Return the (x, y) coordinate for the center point of the cell that contains the specified text.  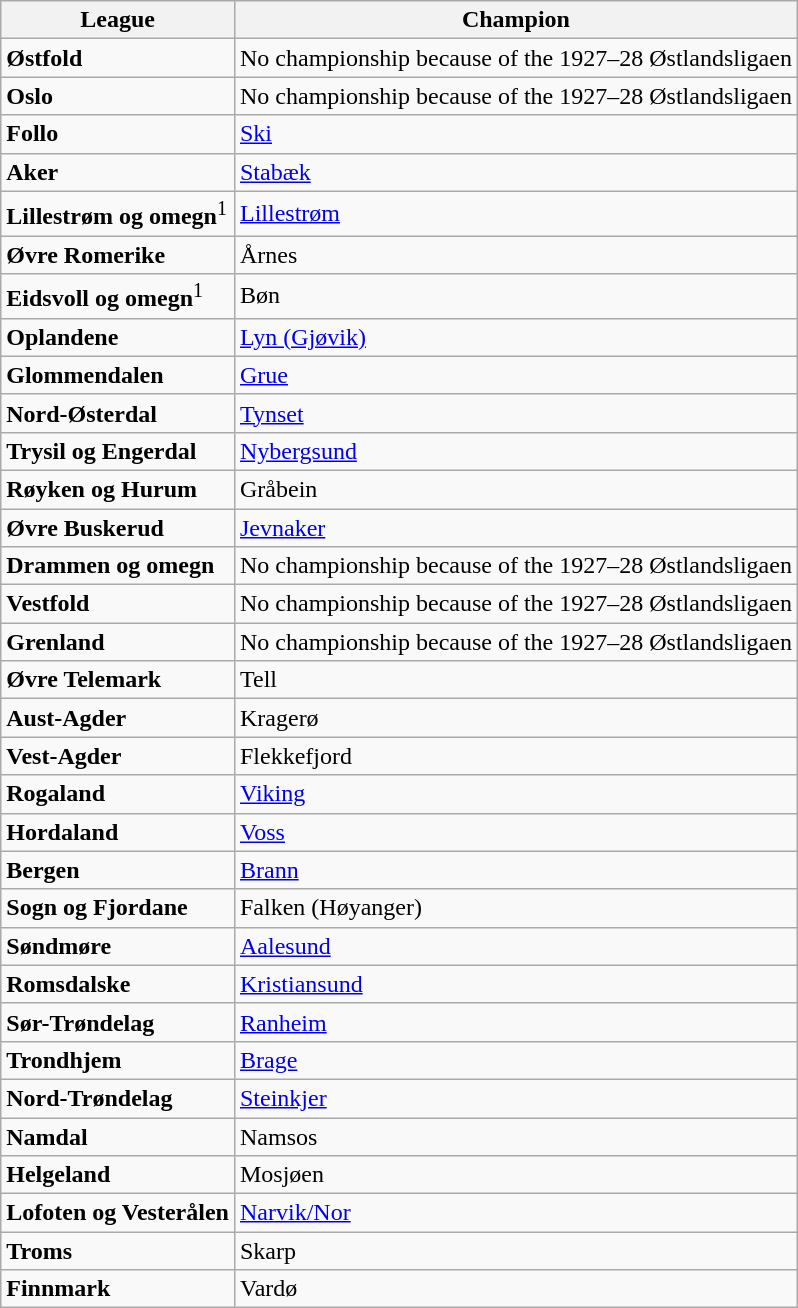
Mosjøen (516, 1175)
Jevnaker (516, 528)
Sogn og Fjordane (118, 908)
Skarp (516, 1251)
Ski (516, 134)
Stabæk (516, 172)
Grenland (118, 642)
Voss (516, 832)
Romsdalske (118, 984)
Tell (516, 680)
Finnmark (118, 1289)
Viking (516, 794)
Champion (516, 20)
League (118, 20)
Brann (516, 870)
Tynset (516, 413)
Lofoten og Vesterålen (118, 1213)
Rogaland (118, 794)
Follo (118, 134)
Øvre Romerike (118, 255)
Lyn (Gjøvik) (516, 337)
Kristiansund (516, 984)
Falken (Høyanger) (516, 908)
Eidsvoll og omegn1 (118, 296)
Nord-Trøndelag (118, 1098)
Lillestrøm (516, 214)
Vardø (516, 1289)
Vestfold (118, 604)
Nybergsund (516, 451)
Bergen (118, 870)
Narvik/Nor (516, 1213)
Drammen og omegn (118, 566)
Bøn (516, 296)
Gråbein (516, 489)
Aalesund (516, 946)
Årnes (516, 255)
Aker (118, 172)
Vest-Agder (118, 756)
Røyken og Hurum (118, 489)
Kragerø (516, 718)
Hordaland (118, 832)
Nord-Østerdal (118, 413)
Trysil og Engerdal (118, 451)
Helgeland (118, 1175)
Aust-Agder (118, 718)
Trondhjem (118, 1060)
Ranheim (516, 1022)
Grue (516, 375)
Steinkjer (516, 1098)
Flekkefjord (516, 756)
Namsos (516, 1137)
Sør-Trøndelag (118, 1022)
Lillestrøm og omegn1 (118, 214)
Oslo (118, 96)
Øvre Telemark (118, 680)
Oplandene (118, 337)
Brage (516, 1060)
Øvre Buskerud (118, 528)
Namdal (118, 1137)
Glommendalen (118, 375)
Søndmøre (118, 946)
Troms (118, 1251)
Østfold (118, 58)
